Determine the (x, y) coordinate at the center of the cell enclosing the given text.  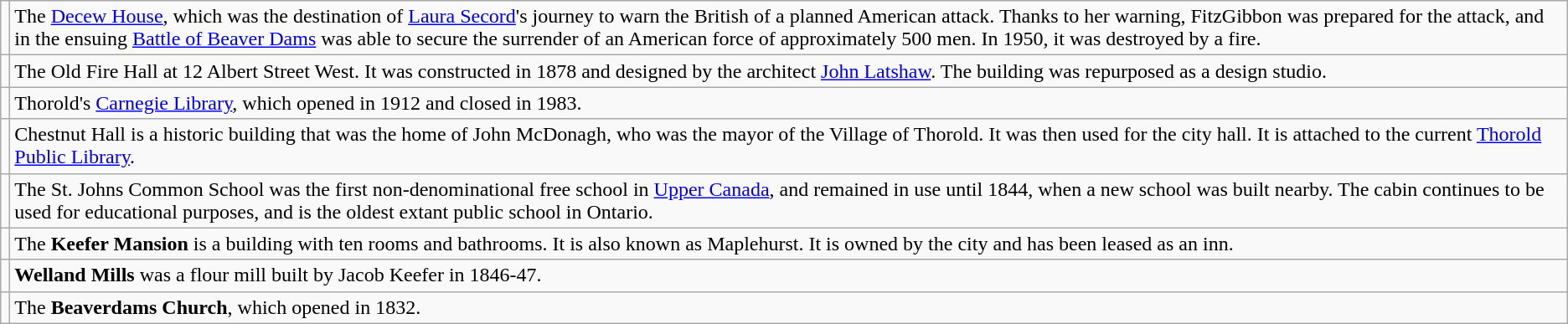
The Keefer Mansion is a building with ten rooms and bathrooms. It is also known as Maplehurst. It is owned by the city and has been leased as an inn. (789, 244)
Thorold's Carnegie Library, which opened in 1912 and closed in 1983. (789, 103)
Welland Mills was a flour mill built by Jacob Keefer in 1846-47. (789, 275)
The Beaverdams Church, which opened in 1832. (789, 307)
